Locate the cell with the specified text and output its (x, y) center coordinate. 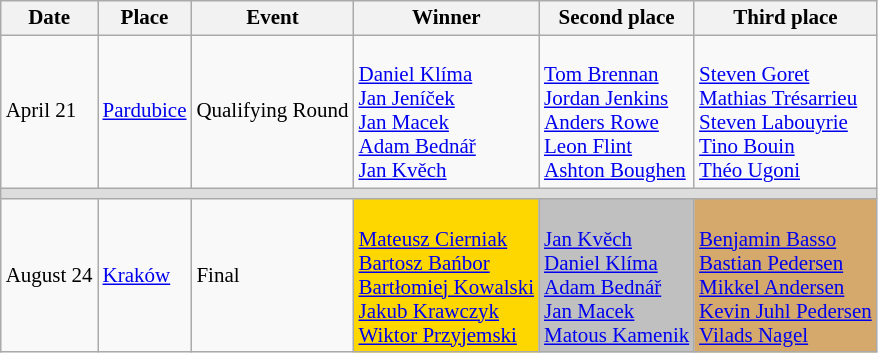
Third place (786, 18)
Daniel KlímaJan JeníčekJan MacekAdam BednářJan Kvěch (446, 112)
Winner (446, 18)
Second place (616, 18)
Mateusz CierniakBartosz BańborBartłomiej KowalskiJakub KrawczykWiktor Przyjemski (446, 275)
Qualifying Round (272, 112)
Tom BrennanJordan JenkinsAnders RoweLeon FlintAshton Boughen (616, 112)
Place (145, 18)
August 24 (50, 275)
Kraków (145, 275)
Jan KvěchDaniel KlímaAdam BednářJan MacekMatous Kamenik (616, 275)
Date (50, 18)
April 21 (50, 112)
Final (272, 275)
Pardubice (145, 112)
Benjamin BassoBastian PedersenMikkel AndersenKevin Juhl PedersenVilads Nagel (786, 275)
Steven GoretMathias TrésarrieuSteven LabouyrieTino BouinThéo Ugoni (786, 112)
Event (272, 18)
